Output the (X, Y) coordinate of the center of the cell containing the given text.  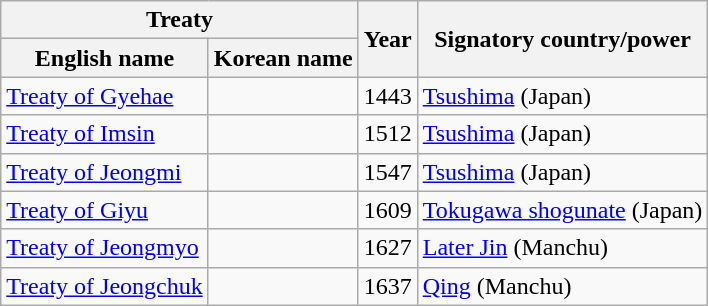
Treaty of Jeongmyo (104, 248)
Treaty of Giyu (104, 210)
1547 (388, 172)
Korean name (283, 58)
Treaty (180, 20)
Treaty of Gyehae (104, 96)
Qing (Manchu) (562, 286)
Signatory country/power (562, 39)
1609 (388, 210)
English name (104, 58)
Tokugawa shogunate (Japan) (562, 210)
Later Jin (Manchu) (562, 248)
Treaty of Jeongmi (104, 172)
Treaty of Imsin (104, 134)
1512 (388, 134)
Treaty of Jeongchuk (104, 286)
1443 (388, 96)
Year (388, 39)
1637 (388, 286)
1627 (388, 248)
